Identify which cell holds the provided text, then report its [x, y] central coordinate. 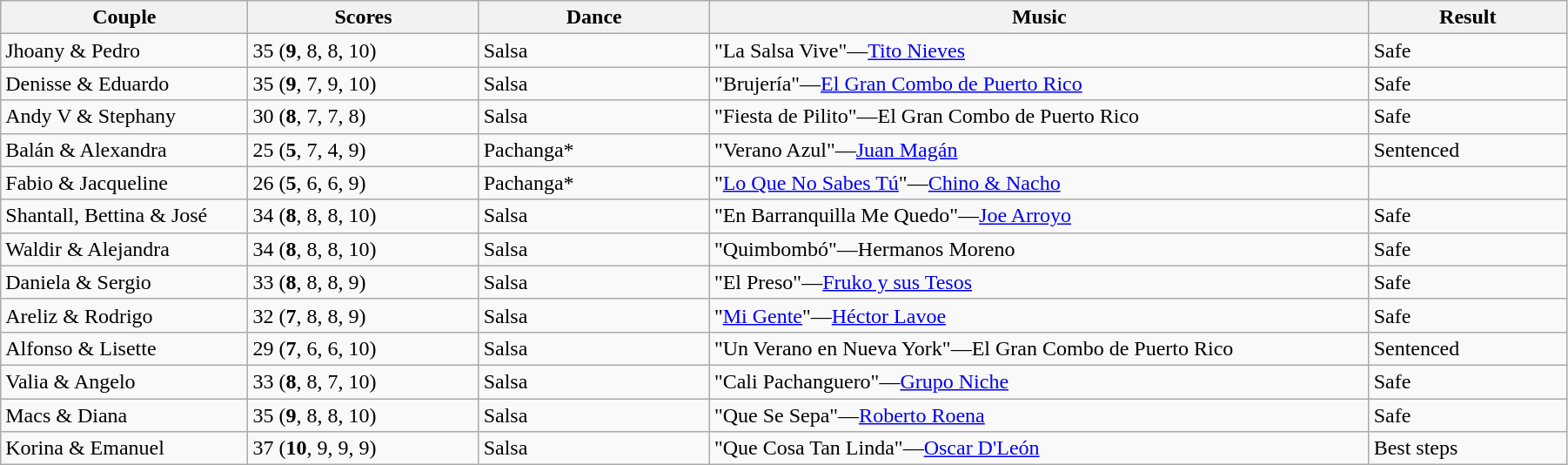
Scores [364, 17]
Shantall, Bettina & José [124, 216]
37 (10, 9, 9, 9) [364, 448]
Areliz & Rodrigo [124, 315]
Music [1039, 17]
"Un Verano en Nueva York"—El Gran Combo de Puerto Rico [1039, 348]
Couple [124, 17]
"Quimbombó"—Hermanos Moreno [1039, 249]
Result [1467, 17]
Andy V & Stephany [124, 117]
"Lo Que No Sabes Tú"—Chino & Nacho [1039, 183]
Waldir & Alejandra [124, 249]
Balán & Alexandra [124, 150]
Korina & Emanuel [124, 448]
33 (8, 8, 8, 9) [364, 282]
35 (9, 7, 9, 10) [364, 84]
"Que Se Sepa"—Roberto Roena [1039, 415]
25 (5, 7, 4, 9) [364, 150]
"En Barranquilla Me Quedo"—Joe Arroyo [1039, 216]
Macs & Diana [124, 415]
"La Salsa Vive"—Tito Nieves [1039, 51]
"Fiesta de Pilito"—El Gran Combo de Puerto Rico [1039, 117]
Fabio & Jacqueline [124, 183]
33 (8, 8, 7, 10) [364, 381]
"Brujería"—El Gran Combo de Puerto Rico [1039, 84]
29 (7, 6, 6, 10) [364, 348]
Alfonso & Lisette [124, 348]
26 (5, 6, 6, 9) [364, 183]
"El Preso"—Fruko y sus Tesos [1039, 282]
Jhoany & Pedro [124, 51]
Denisse & Eduardo [124, 84]
Valia & Angelo [124, 381]
"Mi Gente"—Héctor Lavoe [1039, 315]
"Verano Azul"—Juan Magán [1039, 150]
"Cali Pachanguero"—Grupo Niche [1039, 381]
Daniela & Sergio [124, 282]
32 (7, 8, 8, 9) [364, 315]
30 (8, 7, 7, 8) [364, 117]
Dance [593, 17]
"Que Cosa Tan Linda"—Oscar D'León [1039, 448]
Best steps [1467, 448]
